Locate the cell with the specified text and output its (X, Y) center coordinate. 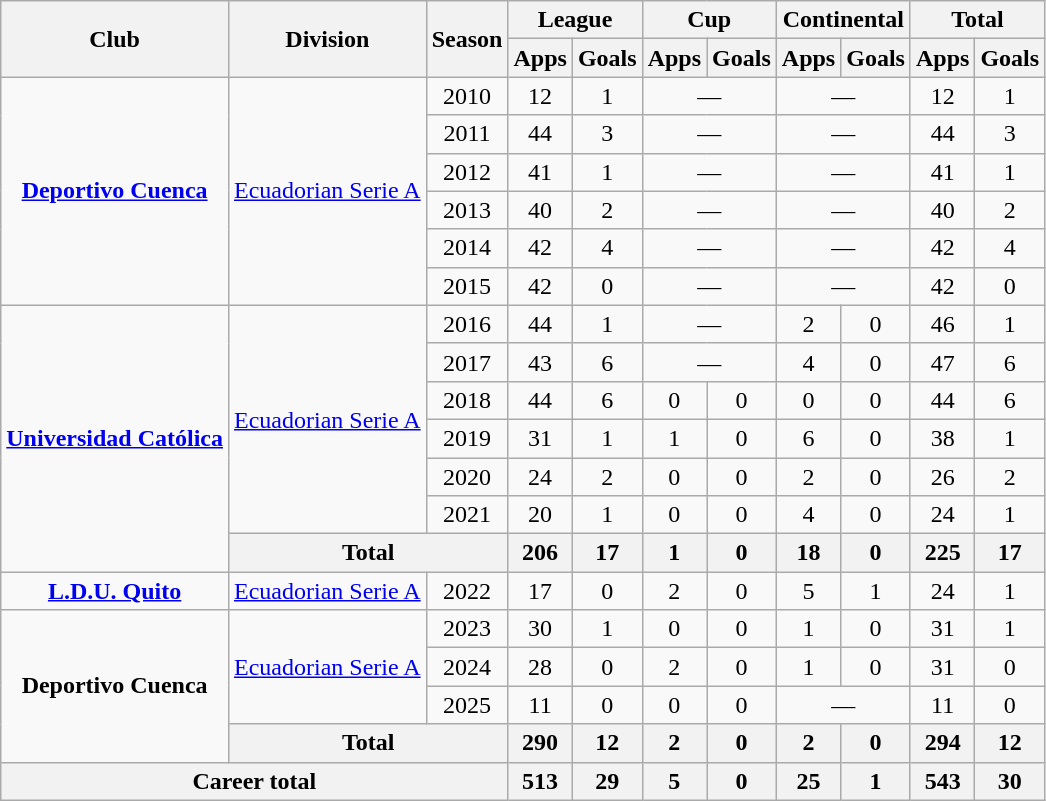
2019 (467, 438)
2014 (467, 248)
294 (942, 743)
Cup (709, 20)
2012 (467, 172)
2020 (467, 477)
513 (540, 781)
18 (808, 553)
43 (540, 362)
2022 (467, 591)
Career total (254, 781)
2016 (467, 324)
543 (942, 781)
206 (540, 553)
26 (942, 477)
Continental (843, 20)
2013 (467, 210)
290 (540, 743)
2011 (467, 134)
Season (467, 39)
2024 (467, 667)
29 (607, 781)
L.D.U. Quito (115, 591)
2017 (467, 362)
38 (942, 438)
2025 (467, 705)
Division (327, 39)
Universidad Católica (115, 438)
25 (808, 781)
2010 (467, 96)
2023 (467, 629)
2021 (467, 515)
2018 (467, 400)
46 (942, 324)
225 (942, 553)
28 (540, 667)
League (575, 20)
Club (115, 39)
47 (942, 362)
2015 (467, 286)
20 (540, 515)
